Provide the (X, Y) coordinate of the cell's center where the given text is located.  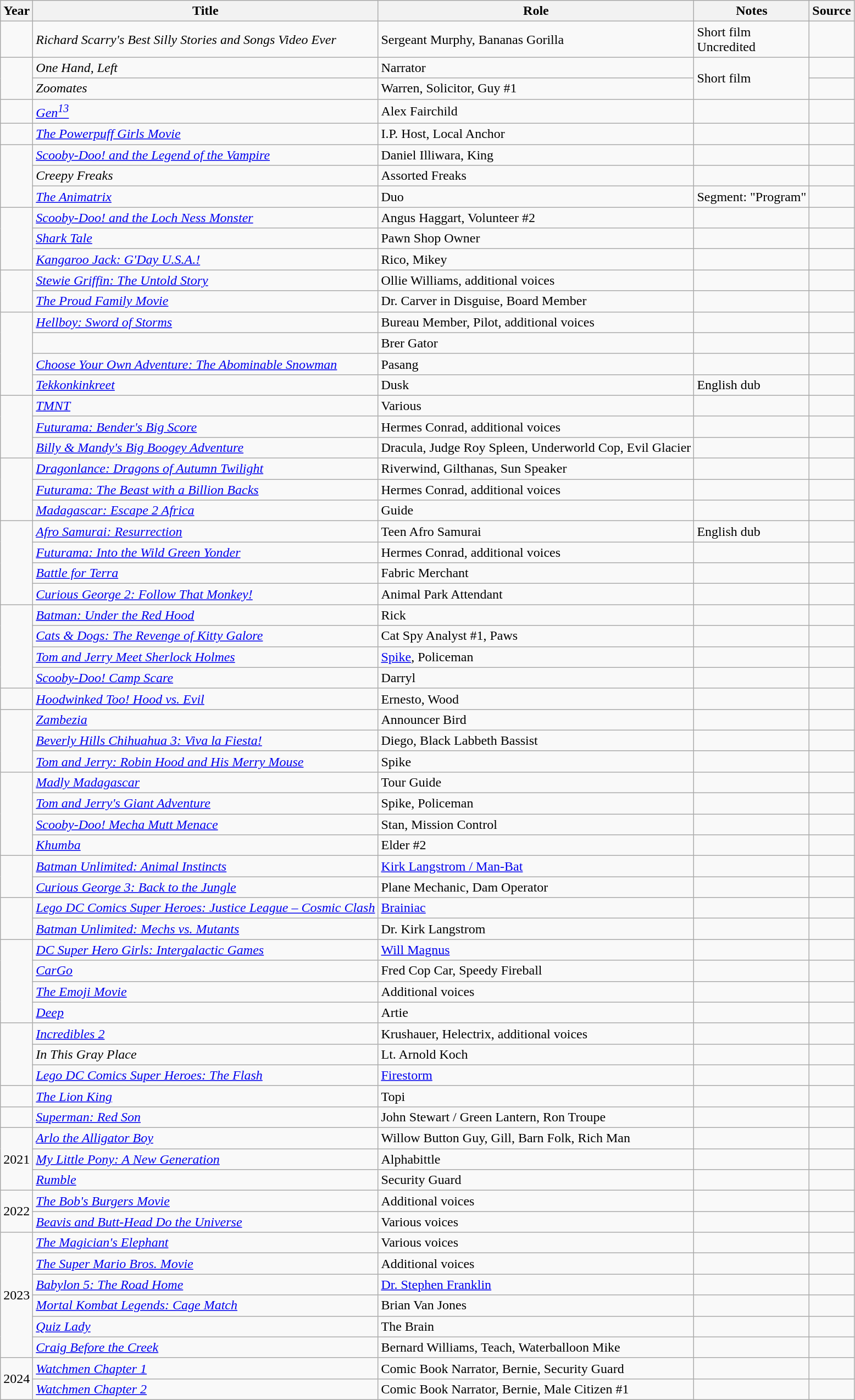
Kangaroo Jack: G'Day U.S.A.! (206, 259)
Bernard Williams, Teach, Waterballoon Mike (536, 1347)
Dr. Kirk Langstrom (536, 929)
Alex Fairchild (536, 111)
Warren, Solicitor, Guy #1 (536, 88)
Incredibles 2 (206, 1033)
Babylon 5: The Road Home (206, 1285)
Riverwind, Gilthanas, Sun Speaker (536, 469)
Dracula, Judge Roy Spleen, Underworld Cop, Evil Glacier (536, 447)
Sergeant Murphy, Bananas Gorilla (536, 40)
Various (536, 406)
Artie (536, 1012)
Deep (206, 1012)
Short film (752, 78)
Willow Button Guy, Gill, Barn Folk, Rich Man (536, 1138)
Narrator (536, 68)
TMNT (206, 406)
Cats & Dogs: The Revenge of Kitty Galore (206, 636)
Curious George 2: Follow That Monkey! (206, 594)
Madagascar: Escape 2 Africa (206, 511)
Role (536, 11)
Comic Book Narrator, Bernie, Security Guard (536, 1368)
2022 (16, 1211)
Battle for Terra (206, 573)
Will Magnus (536, 950)
Lego DC Comics Super Heroes: Justice League – Cosmic Clash (206, 908)
Cat Spy Analyst #1, Paws (536, 636)
Rumble (206, 1180)
Short filmUncredited (752, 40)
Brer Gator (536, 343)
Ernesto, Wood (536, 699)
Duo (536, 197)
Rick (536, 615)
Curious George 3: Back to the Jungle (206, 887)
Plane Mechanic, Dam Operator (536, 887)
Daniel Illiwara, King (536, 155)
John Stewart / Green Lantern, Ron Troupe (536, 1117)
Scooby-Doo! Camp Scare (206, 678)
Scooby-Doo! and the Legend of the Vampire (206, 155)
Topi (536, 1096)
DC Super Hero Girls: Intergalactic Games (206, 950)
Animal Park Attendant (536, 594)
Darryl (536, 678)
Zoomates (206, 88)
Year (16, 11)
Dragonlance: Dragons of Autumn Twilight (206, 469)
Dr. Carver in Disguise, Board Member (536, 301)
Firestorm (536, 1075)
Notes (752, 11)
The Lion King (206, 1096)
The Emoji Movie (206, 992)
Tour Guide (536, 782)
Batman: Under the Red Hood (206, 615)
Mortal Kombat Legends: Cage Match (206, 1305)
Segment: "Program" (752, 197)
Diego, Black Labbeth Bassist (536, 740)
Khumba (206, 845)
The Brain (536, 1326)
2023 (16, 1295)
Choose Your Own Adventure: The Abominable Snowman (206, 364)
Beavis and Butt-Head Do the Universe (206, 1222)
Lt. Arnold Koch (536, 1054)
Assorted Freaks (536, 176)
2021 (16, 1159)
Quiz Lady (206, 1326)
Security Guard (536, 1180)
Angus Haggart, Volunteer #2 (536, 218)
Zambezia (206, 720)
The Magician's Elephant (206, 1243)
Alphabittle (536, 1159)
Beverly Hills Chihuahua 3: Viva la Fiesta! (206, 740)
Billy & Mandy's Big Boogey Adventure (206, 447)
Announcer Bird (536, 720)
In This Gray Place (206, 1054)
My Little Pony: A New Generation (206, 1159)
Afro Samurai: Resurrection (206, 532)
Tekkonkinkreet (206, 385)
Tom and Jerry Meet Sherlock Holmes (206, 657)
Futurama: Bender's Big Score (206, 427)
Fred Cop Car, Speedy Fireball (536, 971)
Tom and Jerry's Giant Adventure (206, 804)
Guide (536, 511)
Futurama: Into the Wild Green Yonder (206, 552)
The Bob's Burgers Movie (206, 1201)
Source (832, 11)
Superman: Red Son (206, 1117)
Teen Afro Samurai (536, 532)
CarGo (206, 971)
Shark Tale (206, 239)
Rico, Mikey (536, 259)
Dr. Stephen Franklin (536, 1285)
Watchmen Chapter 2 (206, 1389)
The Animatrix (206, 197)
2024 (16, 1379)
I.P. Host, Local Anchor (536, 134)
Madly Madagascar (206, 782)
Richard Scarry's Best Silly Stories and Songs Video Ever (206, 40)
Brian Van Jones (536, 1305)
Arlo the Alligator Boy (206, 1138)
Comic Book Narrator, Bernie, Male Citizen #1 (536, 1389)
Scooby-Doo! and the Loch Ness Monster (206, 218)
Tom and Jerry: Robin Hood and His Merry Mouse (206, 761)
Elder #2 (536, 845)
Ollie Williams, additional voices (536, 280)
Krushauer, Helectrix, additional voices (536, 1033)
Hoodwinked Too! Hood vs. Evil (206, 699)
Spike (536, 761)
Dusk (536, 385)
Creepy Freaks (206, 176)
Title (206, 11)
Stewie Griffin: The Untold Story (206, 280)
The Proud Family Movie (206, 301)
The Powerpuff Girls Movie (206, 134)
Craig Before the Creek (206, 1347)
Hellboy: Sword of Storms (206, 322)
Fabric Merchant (536, 573)
Watchmen Chapter 1 (206, 1368)
Stan, Mission Control (536, 824)
Scooby-Doo! Mecha Mutt Menace (206, 824)
Pasang (536, 364)
Lego DC Comics Super Heroes: The Flash (206, 1075)
Batman Unlimited: Animal Instincts (206, 866)
Bureau Member, Pilot, additional voices (536, 322)
Kirk Langstrom / Man-Bat (536, 866)
Futurama: The Beast with a Billion Backs (206, 490)
The Super Mario Bros. Movie (206, 1264)
Gen13 (206, 111)
One Hand, Left (206, 68)
Batman Unlimited: Mechs vs. Mutants (206, 929)
Pawn Shop Owner (536, 239)
Brainiac (536, 908)
